Scan for the cell matching the given text and deliver its [x, y] coordinate at center. 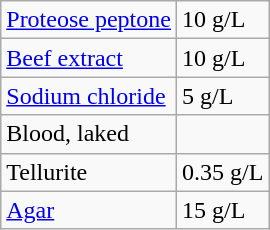
Blood, laked [89, 134]
15 g/L [222, 210]
5 g/L [222, 96]
Tellurite [89, 172]
Proteose peptone [89, 20]
Agar [89, 210]
Sodium chloride [89, 96]
Beef extract [89, 58]
0.35 g/L [222, 172]
